Identify which cell holds the provided text, then report its [x, y] central coordinate. 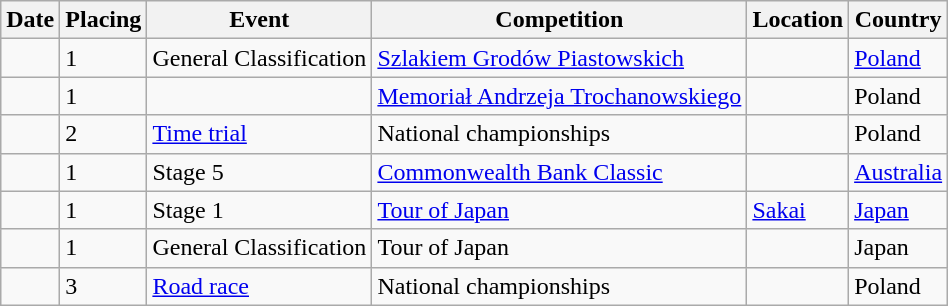
Event [260, 20]
Location [798, 20]
2 [104, 134]
Szlakiem Grodów Piastowskich [560, 58]
Stage 5 [260, 172]
Commonwealth Bank Classic [560, 172]
Competition [560, 20]
Road race [260, 286]
Placing [104, 20]
Stage 1 [260, 210]
3 [104, 286]
Time trial [260, 134]
Country [898, 20]
Sakai [798, 210]
Memoriał Andrzeja Trochanowskiego [560, 96]
Australia [898, 172]
Date [30, 20]
